Locate the cell with the specified text and output its [X, Y] center coordinate. 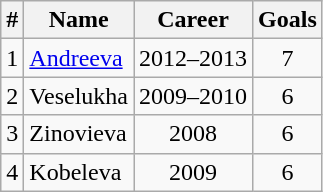
Zinovieva [79, 134]
Andreeva [79, 58]
2 [12, 96]
1 [12, 58]
# [12, 20]
Career [194, 20]
3 [12, 134]
Goals [288, 20]
2009–2010 [194, 96]
2012–2013 [194, 58]
4 [12, 172]
2009 [194, 172]
Kobeleva [79, 172]
Name [79, 20]
Veselukha [79, 96]
7 [288, 58]
2008 [194, 134]
